Find where the given text appears and provide that cell's center as (x, y) coordinate. 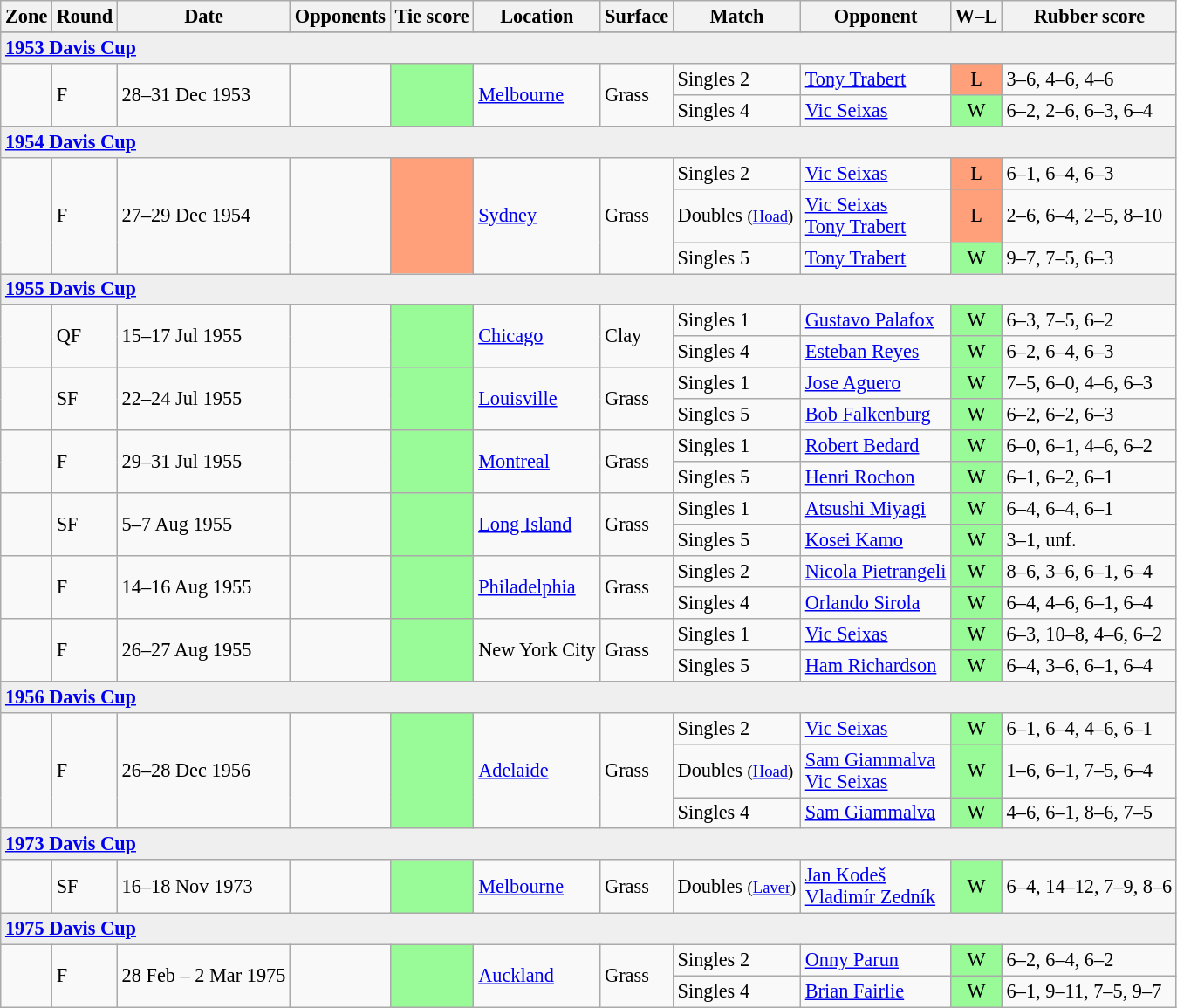
15–17 Jul 1955 (203, 336)
Match (736, 17)
6–1, 6–4, 4–6, 6–1 (1089, 728)
14–16 Aug 1955 (203, 587)
Sam Giammalva Vic Seixas (876, 770)
3–1, unf. (1089, 540)
28–31 Dec 1953 (203, 94)
Chicago (537, 336)
Clay (637, 336)
2–6, 6–4, 2–5, 8–10 (1089, 215)
Vic Seixas Tony Trabert (876, 215)
6–4, 4–6, 6–1, 6–4 (1089, 602)
7–5, 6–0, 4–6, 6–3 (1089, 383)
Onny Parun (876, 960)
Long Island (537, 525)
Jan Kodeš Vladimír Zedník (876, 887)
Rubber score (1089, 17)
6–1, 6–2, 6–1 (1089, 477)
26–28 Dec 1956 (203, 770)
1953 Davis Cup (589, 48)
22–24 Jul 1955 (203, 399)
Zone (26, 17)
6–2, 2–6, 6–3, 6–4 (1089, 110)
1956 Davis Cup (589, 696)
Montreal (537, 462)
9–7, 7–5, 6–3 (1089, 257)
Doubles (Laver) (736, 887)
5–7 Aug 1955 (203, 525)
Robert Bedard (876, 446)
Esteban Reyes (876, 352)
Round (86, 17)
Louisville (537, 399)
Henri Rochon (876, 477)
26–27 Aug 1955 (203, 649)
Orlando Sirola (876, 602)
Auckland (537, 976)
Sam Giammalva (876, 813)
Adelaide (537, 770)
Opponent (876, 17)
27–29 Dec 1954 (203, 215)
1973 Davis Cup (589, 844)
4–6, 6–1, 8–6, 7–5 (1089, 813)
Surface (637, 17)
Bob Falkenburg (876, 415)
16–18 Nov 1973 (203, 887)
Brian Fairlie (876, 991)
Sydney (537, 215)
1–6, 6–1, 7–5, 6–4 (1089, 770)
1955 Davis Cup (589, 289)
6–4, 14–12, 7–9, 8–6 (1089, 887)
Kosei Kamo (876, 540)
Date (203, 17)
29–31 Jul 1955 (203, 462)
New York City (537, 649)
8–6, 3–6, 6–1, 6–4 (1089, 572)
Jose Aguero (876, 383)
W–L (977, 17)
1975 Davis Cup (589, 929)
6–1, 9–11, 7–5, 9–7 (1089, 991)
6–4, 3–6, 6–1, 6–4 (1089, 665)
28 Feb – 2 Mar 1975 (203, 976)
Ham Richardson (876, 665)
3–6, 4–6, 4–6 (1089, 79)
6–2, 6–4, 6–2 (1089, 960)
6–3, 7–5, 6–2 (1089, 320)
Atsushi Miyagi (876, 509)
Philadelphia (537, 587)
6–1, 6–4, 6–3 (1089, 173)
Nicola Pietrangeli (876, 572)
1954 Davis Cup (589, 141)
Tie score (432, 17)
6–0, 6–1, 4–6, 6–2 (1089, 446)
6–4, 6–4, 6–1 (1089, 509)
6–3, 10–8, 4–6, 6–2 (1089, 634)
QF (86, 336)
Opponents (340, 17)
6–2, 6–2, 6–3 (1089, 415)
6–2, 6–4, 6–3 (1089, 352)
Gustavo Palafox (876, 320)
Location (537, 17)
